Determine the [x, y] coordinate at the center of the cell enclosing the given text.  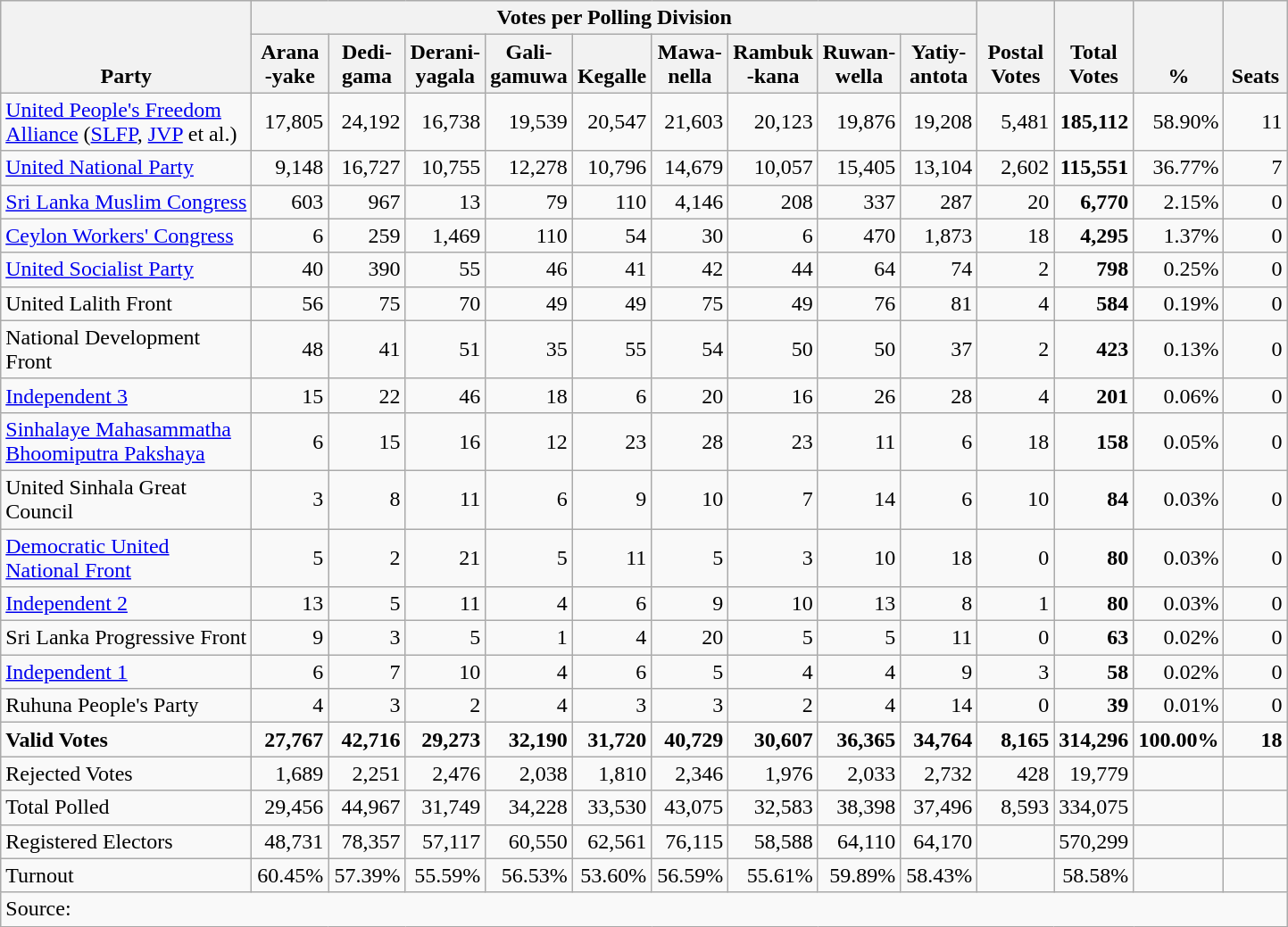
8,593 [1016, 807]
2,346 [690, 774]
314,296 [1094, 740]
19,779 [1094, 774]
United Lalith Front [127, 303]
36,365 [859, 740]
40 [290, 269]
390 [367, 269]
1,873 [939, 236]
63 [1094, 638]
64,170 [939, 841]
Votes per Polling Division [614, 18]
60,550 [529, 841]
423 [1094, 350]
32,190 [529, 740]
584 [1094, 303]
5,481 [1016, 121]
76 [859, 303]
57,117 [445, 841]
16,738 [445, 121]
64,110 [859, 841]
6,770 [1094, 202]
208 [773, 202]
798 [1094, 269]
51 [445, 350]
58.58% [1094, 875]
1.37% [1178, 236]
603 [290, 202]
48 [290, 350]
0.19% [1178, 303]
2,033 [859, 774]
32,583 [773, 807]
Total Polled [127, 807]
19,208 [939, 121]
201 [1094, 395]
20,547 [611, 121]
115,551 [1094, 168]
58,588 [773, 841]
8,165 [1016, 740]
2,251 [367, 774]
13,104 [939, 168]
48,731 [290, 841]
37,496 [939, 807]
National Development Front [127, 350]
Arana-yake [290, 64]
12,278 [529, 168]
2,602 [1016, 168]
Turnout [127, 875]
Derani-yagala [445, 64]
10,057 [773, 168]
20,123 [773, 121]
35 [529, 350]
56.53% [529, 875]
53.60% [611, 875]
31,720 [611, 740]
14,679 [690, 168]
Party [127, 46]
337 [859, 202]
334,075 [1094, 807]
42,716 [367, 740]
Yatiy-antota [939, 64]
158 [1094, 441]
2,732 [939, 774]
29,273 [445, 740]
United Sinhala Great Council [127, 500]
62,561 [611, 841]
Ruhuna People's Party [127, 706]
0.06% [1178, 395]
24,192 [367, 121]
26 [859, 395]
30 [690, 236]
16,727 [367, 168]
United Socialist Party [127, 269]
40,729 [690, 740]
9,148 [290, 168]
Sri Lanka Muslim Congress [127, 202]
1,976 [773, 774]
10,755 [445, 168]
70 [445, 303]
74 [939, 269]
55.59% [445, 875]
United National Party [127, 168]
21,603 [690, 121]
4,146 [690, 202]
Mawa-nella [690, 64]
Sri Lanka Progressive Front [127, 638]
58.43% [939, 875]
30,607 [773, 740]
Total Votes [1094, 46]
Independent 1 [127, 672]
Ceylon Workers' Congress [127, 236]
56 [290, 303]
57.39% [367, 875]
185,112 [1094, 121]
64 [859, 269]
44 [773, 269]
Sinhalaye Mahasammatha Bhoomiputra Pakshaya [127, 441]
29,456 [290, 807]
34,228 [529, 807]
58 [1094, 672]
% [1178, 46]
55.61% [773, 875]
Kegalle [611, 64]
Independent 3 [127, 395]
15,405 [859, 168]
31,749 [445, 807]
56.59% [690, 875]
259 [367, 236]
38,398 [859, 807]
Source: [644, 909]
19,539 [529, 121]
Ruwan-wella [859, 64]
22 [367, 395]
59.89% [859, 875]
4,295 [1094, 236]
470 [859, 236]
33,530 [611, 807]
Registered Electors [127, 841]
60.45% [290, 875]
76,115 [690, 841]
2,038 [529, 774]
84 [1094, 500]
2.15% [1178, 202]
81 [939, 303]
43,075 [690, 807]
58.90% [1178, 121]
Seats [1255, 46]
0.13% [1178, 350]
287 [939, 202]
United People's Freedom Alliance (SLFP, JVP et al.) [127, 121]
2,476 [445, 774]
Gali-gamuwa [529, 64]
44,967 [367, 807]
570,299 [1094, 841]
10,796 [611, 168]
Rejected Votes [127, 774]
78,357 [367, 841]
0.01% [1178, 706]
37 [939, 350]
1,469 [445, 236]
79 [529, 202]
967 [367, 202]
1,689 [290, 774]
Dedi-gama [367, 64]
0.25% [1178, 269]
Democratic United National Front [127, 557]
12 [529, 441]
PostalVotes [1016, 46]
34,764 [939, 740]
0.05% [1178, 441]
17,805 [290, 121]
100.00% [1178, 740]
27,767 [290, 740]
Valid Votes [127, 740]
19,876 [859, 121]
36.77% [1178, 168]
42 [690, 269]
1,810 [611, 774]
Rambuk-kana [773, 64]
21 [445, 557]
Independent 2 [127, 604]
428 [1016, 774]
39 [1094, 706]
